Return (X, Y) of the center of cell containing provided text 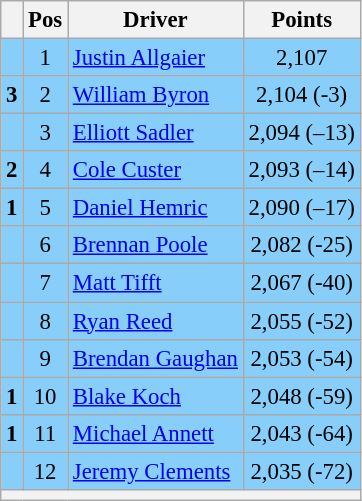
9 (46, 358)
8 (46, 321)
Elliott Sadler (156, 133)
Driver (156, 20)
2,093 (–14) (302, 170)
Brennan Poole (156, 245)
7 (46, 283)
Jeremy Clements (156, 471)
Pos (46, 20)
Justin Allgaier (156, 58)
Brendan Gaughan (156, 358)
William Byron (156, 95)
2,048 (-59) (302, 396)
5 (46, 208)
Michael Annett (156, 433)
Points (302, 20)
Blake Koch (156, 396)
2,094 (–13) (302, 133)
2,107 (302, 58)
6 (46, 245)
4 (46, 170)
2,055 (-52) (302, 321)
Cole Custer (156, 170)
2,090 (–17) (302, 208)
2,104 (-3) (302, 95)
12 (46, 471)
2,043 (-64) (302, 433)
2,053 (-54) (302, 358)
2,067 (-40) (302, 283)
2,082 (-25) (302, 245)
Matt Tifft (156, 283)
Daniel Hemric (156, 208)
2,035 (-72) (302, 471)
Ryan Reed (156, 321)
11 (46, 433)
10 (46, 396)
